Return (x, y) of the center of cell containing provided text 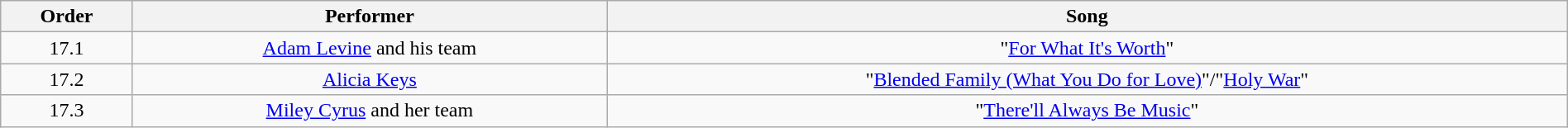
Song (1088, 17)
"For What It's Worth" (1088, 48)
Performer (369, 17)
Alicia Keys (369, 79)
"There'll Always Be Music" (1088, 111)
Miley Cyrus and her team (369, 111)
17.1 (67, 48)
"Blended Family (What You Do for Love)"/"Holy War" (1088, 79)
17.2 (67, 79)
Order (67, 17)
17.3 (67, 111)
Adam Levine and his team (369, 48)
